Find where the given text appears and provide that cell's center as (X, Y) coordinate. 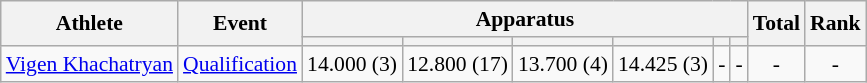
13.700 (4) (563, 64)
Total (776, 24)
Rank (836, 24)
Vigen Khachatryan (90, 64)
14.425 (3) (663, 64)
Apparatus (525, 19)
Athlete (90, 24)
12.800 (17) (458, 64)
Qualification (240, 64)
Event (240, 24)
14.000 (3) (352, 64)
